Return [x, y] of the center of cell containing provided text 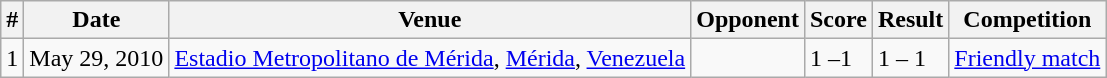
Friendly match [1028, 58]
Estadio Metropolitano de Mérida, Mérida, Venezuela [430, 58]
1 – 1 [910, 58]
Opponent [748, 20]
Venue [430, 20]
May 29, 2010 [96, 58]
# [12, 20]
Score [838, 20]
1 [12, 58]
1 –1 [838, 58]
Result [910, 20]
Competition [1028, 20]
Date [96, 20]
